Capture the cell that displays the provided text and extract its (x, y) central coordinate. 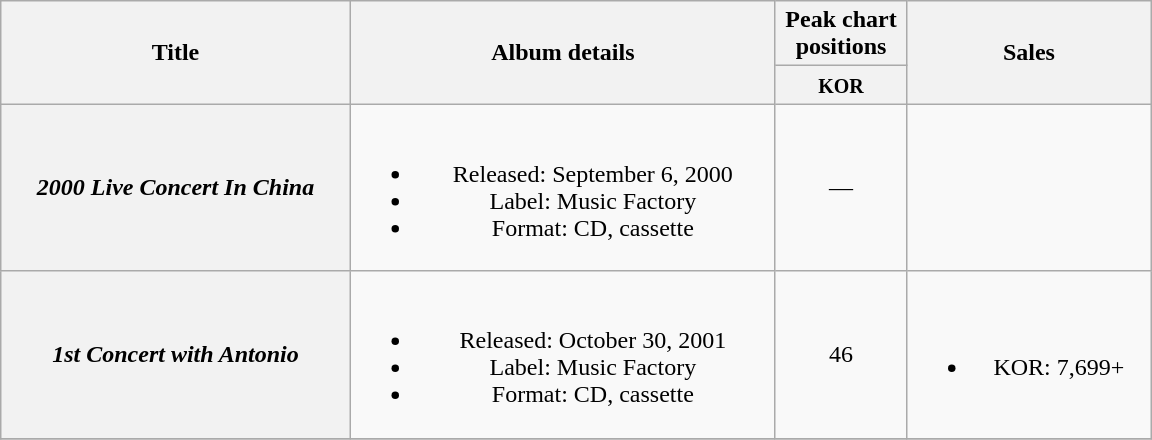
KOR: 7,699+ (1030, 354)
1st Concert with Antonio (176, 354)
2000 Live Concert In China (176, 188)
KOR (840, 85)
Sales (1030, 52)
— (840, 188)
Released: October 30, 2001Label: Music FactoryFormat: CD, cassette (562, 354)
Title (176, 52)
Released: September 6, 2000Label: Music FactoryFormat: CD, cassette (562, 188)
Album details (562, 52)
46 (840, 354)
Peak chart positions (840, 34)
